Scan for the cell matching the given text and deliver its [x, y] coordinate at center. 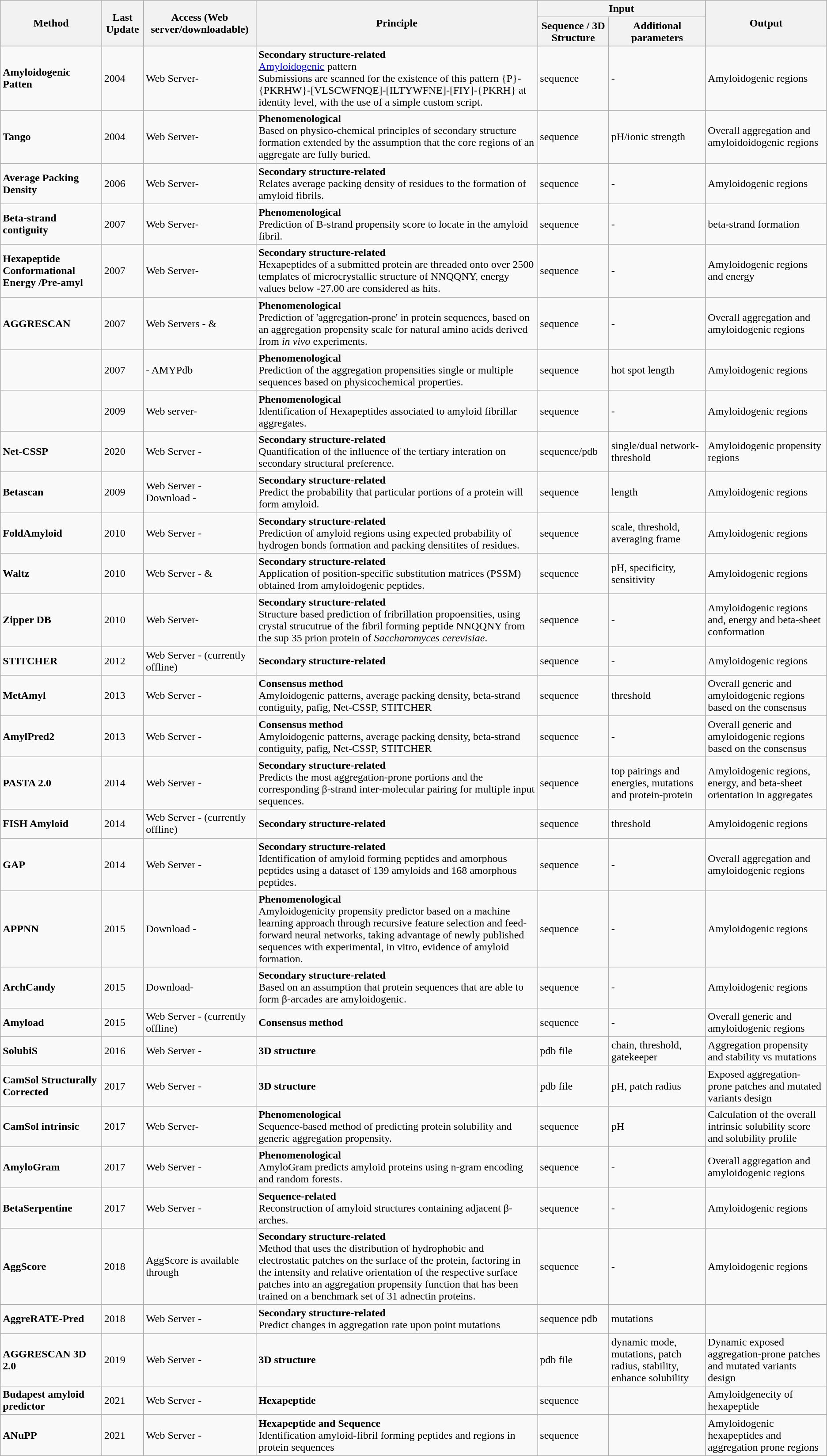
Last Update [122, 23]
Method [51, 23]
Amyloidogenic regions, energy, and beta-sheet orientation in aggregates [766, 783]
Secondary structure-relatedPredict changes in aggregation rate upon point mutations [397, 1319]
ANuPP [51, 1435]
Amyloidogenic hexapeptides and aggregation prone regions [766, 1435]
sequence pdb [573, 1319]
Calculation of the overall intrinsic solubility score and solubility profile [766, 1126]
Average Packing Density [51, 183]
pH, patch radius [657, 1086]
Net-CSSP [51, 451]
ArchCandy [51, 987]
dynamic mode, mutations, patch radius, stability, enhance solubility [657, 1360]
mutations [657, 1319]
Hexapeptide Conformational Energy /Pre-amyl [51, 271]
APPNN [51, 929]
AggreRATE-Pred [51, 1319]
Amyload [51, 1022]
Web Servers - & [200, 324]
AmylPred2 [51, 736]
2020 [122, 451]
PhenomenologicalIdentification of Hexapeptides associated to amyloid fibrillar aggregates. [397, 411]
Tango [51, 137]
Web Server - & [200, 574]
PhenomenologicalPrediction of the aggregation propensities single or multiple sequences based on physicochemical properties. [397, 370]
Web server- [200, 411]
Secondary structure-relatedBased on an assumption that protein sequences that are able to form β-arcades are amyloidogenic. [397, 987]
PhenomenologicalPrediction of B-strand propensity score to locate in the amyloid fibril. [397, 224]
Additional parameters [657, 32]
single/dual network-threshold [657, 451]
FoldAmyloid [51, 533]
Hexapeptide [397, 1400]
AggScore is available through [200, 1267]
pH, specificity, sensitivity [657, 574]
Amyloidogenic regions and, energy and beta-sheet conformation [766, 621]
Secondary structure-relatedPredict the probability that particular portions of a protein will form amyloid. [397, 492]
Consensus method [397, 1022]
MetAmyl [51, 696]
Sequence-relatedReconstruction of amyloid structures containing adjacent β-arches. [397, 1208]
Secondary structure-relatedPrediction of amyloid regions using expected probability of hydrogen bonds formation and packing densitites of residues. [397, 533]
- AMYPdb [200, 370]
Overall aggregation and amyloidoidogenic regions [766, 137]
AmyloGram [51, 1167]
Zipper DB [51, 621]
Principle [397, 23]
PASTA 2.0 [51, 783]
Output [766, 23]
BetaSerpentine [51, 1208]
2006 [122, 183]
Download- [200, 987]
AggScore [51, 1267]
Overall generic and amyloidogenic regions [766, 1022]
Amyloidogenic Patten [51, 78]
Aggregation propensity and stability vs mutations [766, 1051]
Exposed aggregation-prone patches and mutated variants design [766, 1086]
2012 [122, 661]
Secondary structure-relatedRelates average packing density of residues to the formation of amyloid fibrils. [397, 183]
scale, threshold, averaging frame [657, 533]
Betascan [51, 492]
length [657, 492]
top pairings and energies, mutations and protein-protein [657, 783]
Secondary structure-relatedApplication of position-specific substitution matrices (PSSM) obtained from amyloidogenic peptides. [397, 574]
Amyloidogenic regions and energy [766, 271]
Hexapeptide and SequenceIdentification amyloid-fibril forming peptides and regions in protein sequences [397, 1435]
hot spot length [657, 370]
2016 [122, 1051]
Amyloidgenecity of hexapeptide [766, 1400]
chain, threshold, gatekeeper [657, 1051]
Budapest amyloid predictor [51, 1400]
CamSol Structurally Corrected [51, 1086]
2019 [122, 1360]
beta-strand formation [766, 224]
GAP [51, 865]
Waltz [51, 574]
PhenomenologicalAmyloGram predicts amyloid proteins using n-gram encoding and random forests. [397, 1167]
Secondary structure-relatedQuantification of the influence of the tertiary interation on secondary structural preference. [397, 451]
Beta-strand contiguity [51, 224]
Input [622, 9]
Access (Web server/downloadable) [200, 23]
PhenomenologicalSequence-based method of predicting protein solubility and generic aggregation propensity. [397, 1126]
Sequence / 3D Structure [573, 32]
sequence/pdb [573, 451]
AGGRESCAN 3D 2.0 [51, 1360]
FISH Amyloid [51, 824]
CamSol intrinsic [51, 1126]
STITCHER [51, 661]
pH [657, 1126]
Download - [200, 929]
pH/ionic strength [657, 137]
Dynamic exposed aggregation-prone patches and mutated variants design [766, 1360]
SolubiS [51, 1051]
Web Server - Download - [200, 492]
AGGRESCAN [51, 324]
Amyloidogenic propensity regions [766, 451]
